Output the [X, Y] coordinate of the center of the cell containing the given text.  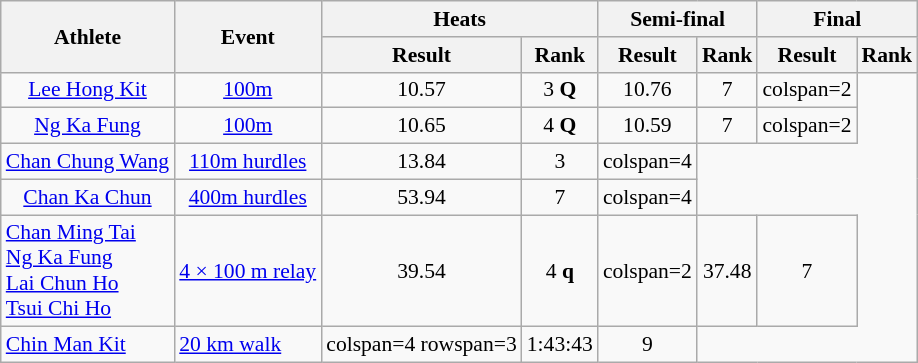
Ng Ka Fung [88, 126]
Chan Ming TaiNg Ka FungLai Chun HoTsui Chi Ho [88, 271]
9 [648, 345]
Chan Chung Wang [88, 162]
Event [248, 36]
20 km walk [248, 345]
10.76 [648, 90]
10.59 [648, 126]
3 [560, 162]
Chin Man Kit [88, 345]
1:43:43 [560, 345]
4 Q [560, 126]
10.65 [422, 126]
colspan=4 rowspan=3 [422, 345]
Athlete [88, 36]
Heats [460, 19]
Chan Ka Chun [88, 197]
110m hurdles [248, 162]
53.94 [422, 197]
4 q [560, 271]
10.57 [422, 90]
Final [837, 19]
39.54 [422, 271]
13.84 [422, 162]
Semi-final [678, 19]
4 × 100 m relay [248, 271]
Lee Hong Kit [88, 90]
37.48 [728, 271]
3 Q [560, 90]
400m hurdles [248, 197]
